Detect which cell encompasses the target text, then output its (x, y) center coordinate. 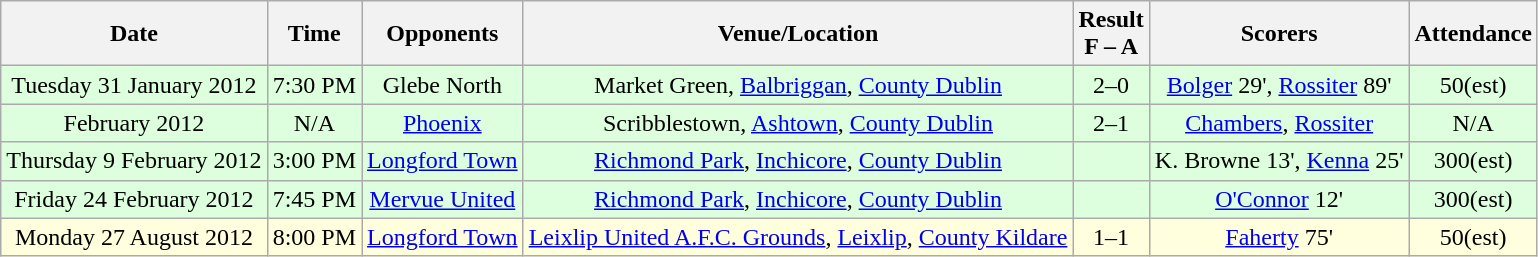
Bolger 29', Rossiter 89' (1279, 85)
K. Browne 13', Kenna 25' (1279, 161)
ResultF – A (1111, 34)
Thursday 9 February 2012 (134, 161)
8:00 PM (314, 237)
3:00 PM (314, 161)
Time (314, 34)
2–1 (1111, 123)
Phoenix (443, 123)
Attendance (1473, 34)
Mervue United (443, 199)
Opponents (443, 34)
Venue/Location (798, 34)
Scribblestown, Ashtown, County Dublin (798, 123)
Glebe North (443, 85)
Chambers, Rossiter (1279, 123)
Date (134, 34)
2–0 (1111, 85)
Friday 24 February 2012 (134, 199)
Monday 27 August 2012 (134, 237)
7:30 PM (314, 85)
O'Connor 12' (1279, 199)
7:45 PM (314, 199)
Leixlip United A.F.C. Grounds, Leixlip, County Kildare (798, 237)
1–1 (1111, 237)
Market Green, Balbriggan, County Dublin (798, 85)
Tuesday 31 January 2012 (134, 85)
Faherty 75' (1279, 237)
February 2012 (134, 123)
Scorers (1279, 34)
